Return the [x, y] coordinate for the center point of the cell that contains the specified text.  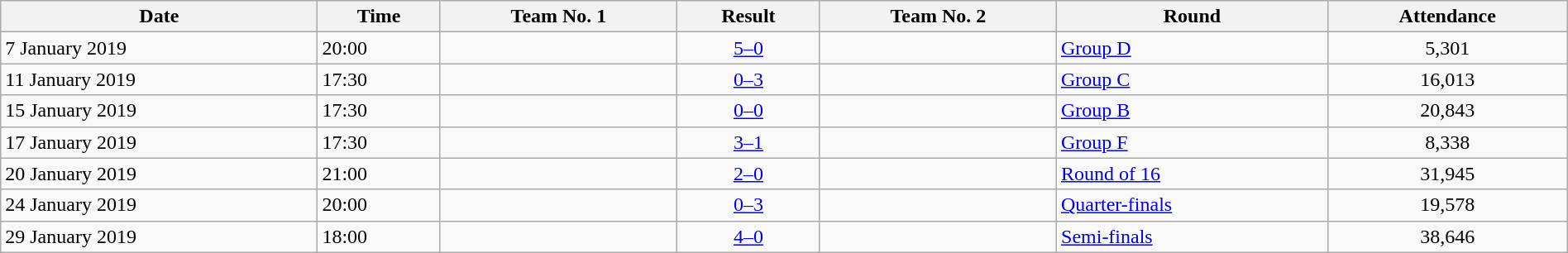
Team No. 1 [558, 17]
3–1 [748, 142]
Time [379, 17]
Round of 16 [1193, 174]
Quarter-finals [1193, 205]
17 January 2019 [159, 142]
Attendance [1447, 17]
16,013 [1447, 79]
Semi-finals [1193, 236]
Group C [1193, 79]
24 January 2019 [159, 205]
0–0 [748, 111]
29 January 2019 [159, 236]
15 January 2019 [159, 111]
38,646 [1447, 236]
2–0 [748, 174]
8,338 [1447, 142]
20,843 [1447, 111]
18:00 [379, 236]
Team No. 2 [938, 17]
11 January 2019 [159, 79]
Group D [1193, 48]
4–0 [748, 236]
Group B [1193, 111]
21:00 [379, 174]
5–0 [748, 48]
7 January 2019 [159, 48]
20 January 2019 [159, 174]
Round [1193, 17]
Group F [1193, 142]
5,301 [1447, 48]
19,578 [1447, 205]
31,945 [1447, 174]
Result [748, 17]
Date [159, 17]
